Find where the given text appears and provide that cell's center as [x, y] coordinate. 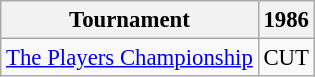
CUT [286, 58]
1986 [286, 20]
The Players Championship [130, 58]
Tournament [130, 20]
